Determine the (X, Y) coordinate at the center of the cell enclosing the given text.  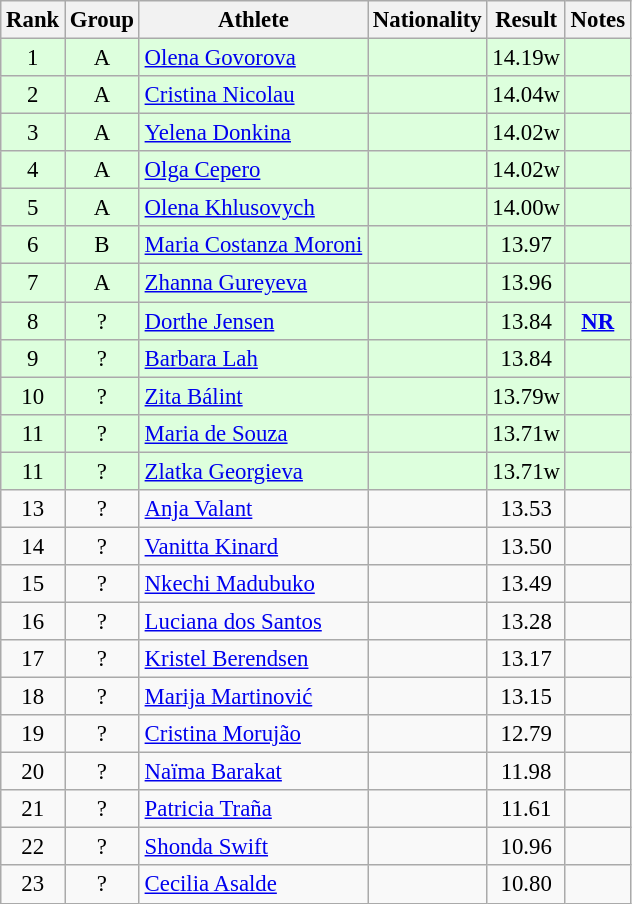
8 (33, 321)
13.17 (526, 659)
17 (33, 659)
6 (33, 245)
B (102, 245)
19 (33, 734)
3 (33, 133)
Zhanna Gureyeva (253, 283)
Cristina Nicolau (253, 95)
Patricia Traña (253, 809)
Anja Valant (253, 509)
13 (33, 509)
10.80 (526, 885)
Kristel Berendsen (253, 659)
7 (33, 283)
Nationality (428, 20)
Athlete (253, 20)
22 (33, 847)
5 (33, 208)
13.49 (526, 584)
1 (33, 58)
11.98 (526, 772)
Cristina Morujão (253, 734)
Olena Govorova (253, 58)
14.19w (526, 58)
Olena Khlusovych (253, 208)
13.96 (526, 283)
Cecilia Asalde (253, 885)
11.61 (526, 809)
15 (33, 584)
16 (33, 621)
13.97 (526, 245)
13.50 (526, 546)
Maria Costanza Moroni (253, 245)
Naïma Barakat (253, 772)
4 (33, 170)
Notes (598, 20)
Luciana dos Santos (253, 621)
Dorthe Jensen (253, 321)
13.28 (526, 621)
13.53 (526, 509)
14 (33, 546)
Shonda Swift (253, 847)
13.15 (526, 697)
Zita Bálint (253, 396)
20 (33, 772)
14.00w (526, 208)
NR (598, 321)
23 (33, 885)
10 (33, 396)
Zlatka Georgieva (253, 471)
Group (102, 20)
10.96 (526, 847)
Vanitta Kinard (253, 546)
13.79w (526, 396)
Rank (33, 20)
12.79 (526, 734)
Maria de Souza (253, 433)
18 (33, 697)
Result (526, 20)
Olga Cepero (253, 170)
21 (33, 809)
14.04w (526, 95)
9 (33, 358)
Yelena Donkina (253, 133)
Nkechi Madubuko (253, 584)
Marija Martinović (253, 697)
2 (33, 95)
Barbara Lah (253, 358)
